Locate the cell with the specified text and output its (X, Y) center coordinate. 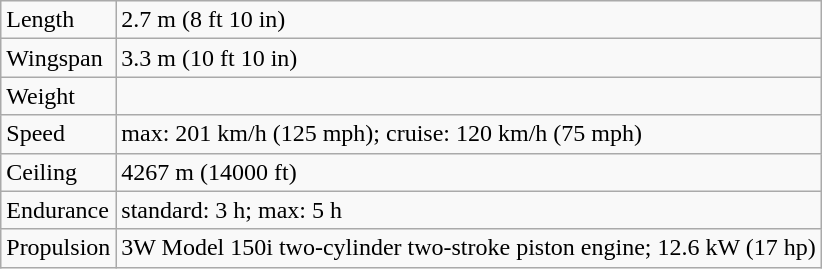
standard: 3 h; max: 5 h (468, 210)
Weight (58, 96)
max: 201 km/h (125 mph); cruise: 120 km/h (75 mph) (468, 134)
Wingspan (58, 58)
Propulsion (58, 248)
2.7 m (8 ft 10 in) (468, 20)
3W Model 150i two-cylinder two-stroke piston engine; 12.6 kW (17 hp) (468, 248)
Endurance (58, 210)
4267 m (14000 ft) (468, 172)
3.3 m (10 ft 10 in) (468, 58)
Length (58, 20)
Speed (58, 134)
Ceiling (58, 172)
